Extract the [X, Y] coordinate from the center of the cell holding the provided text.  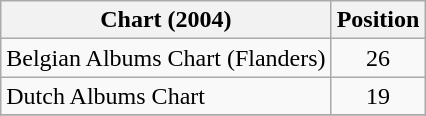
19 [378, 96]
Position [378, 20]
Dutch Albums Chart [166, 96]
Belgian Albums Chart (Flanders) [166, 58]
Chart (2004) [166, 20]
26 [378, 58]
